Provide the [x, y] coordinate of the cell's center where the given text is located.  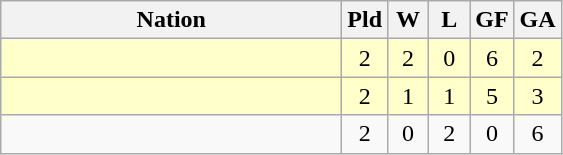
Pld [365, 20]
GA [538, 20]
W [408, 20]
Nation [172, 20]
GF [492, 20]
L [450, 20]
5 [492, 96]
3 [538, 96]
